Find where the given text appears and provide that cell's center as (X, Y) coordinate. 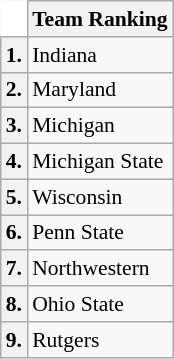
Wisconsin (100, 197)
Penn State (100, 233)
Maryland (100, 90)
5. (14, 197)
6. (14, 233)
Team Ranking (100, 19)
1. (14, 55)
Michigan (100, 126)
4. (14, 162)
Northwestern (100, 269)
3. (14, 126)
2. (14, 90)
Michigan State (100, 162)
9. (14, 340)
Ohio State (100, 304)
8. (14, 304)
7. (14, 269)
Rutgers (100, 340)
Indiana (100, 55)
